Output the (x, y) coordinate of the center of the cell containing the given text.  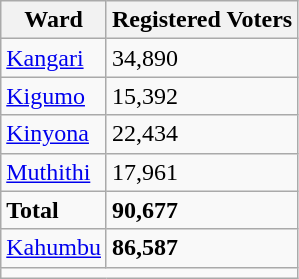
Total (54, 210)
86,587 (202, 248)
17,961 (202, 172)
Muthithi (54, 172)
90,677 (202, 210)
22,434 (202, 134)
34,890 (202, 58)
Registered Voters (202, 20)
Kigumo (54, 96)
Kangari (54, 58)
15,392 (202, 96)
Ward (54, 20)
Kinyona (54, 134)
Kahumbu (54, 248)
